Extract the (X, Y) coordinate from the center of the cell holding the provided text.  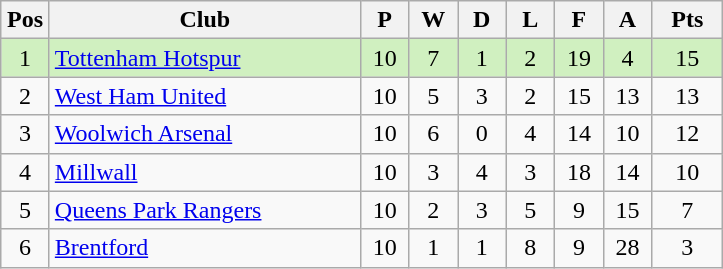
18 (580, 172)
28 (628, 248)
8 (530, 248)
Brentford (204, 248)
19 (580, 58)
Pts (688, 20)
Woolwich Arsenal (204, 134)
Tottenham Hotspur (204, 58)
F (580, 20)
W (434, 20)
P (384, 20)
Millwall (204, 172)
West Ham United (204, 96)
Pos (26, 20)
Club (204, 20)
L (530, 20)
A (628, 20)
0 (482, 134)
12 (688, 134)
Queens Park Rangers (204, 210)
D (482, 20)
